Locate the cell with the specified text and output its [X, Y] center coordinate. 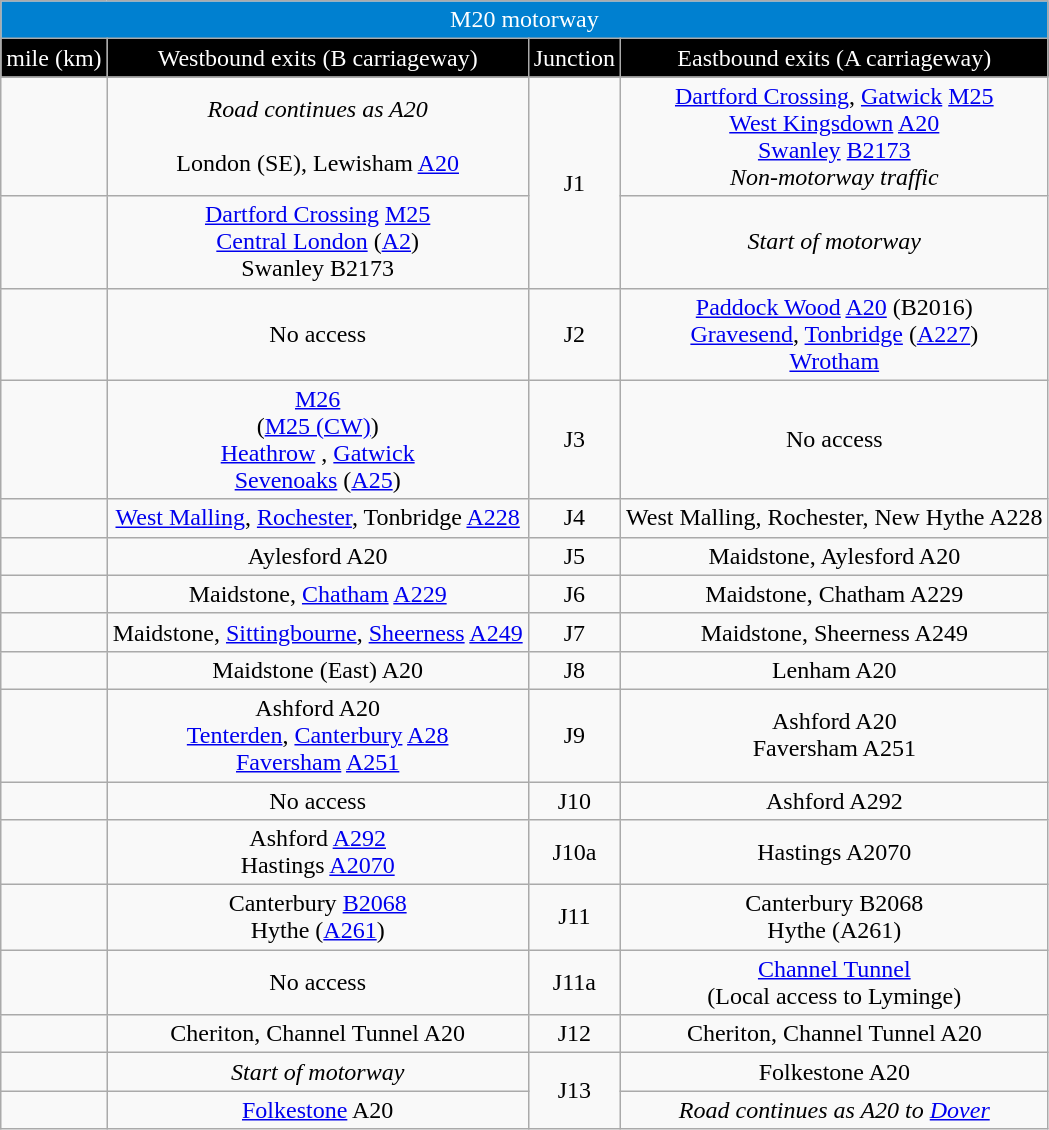
Maidstone, Aylesford A20 [834, 556]
Ashford A20Tenterden, Canterbury A28 Faversham A251 [318, 735]
J7 [574, 632]
M26(M25 (CW))Heathrow , Gatwick Sevenoaks (A25) [318, 440]
Maidstone, Sheerness A249 [834, 632]
Maidstone (East) A20 [318, 670]
J8 [574, 670]
Westbound exits (B carriageway) [318, 58]
J3 [574, 440]
Aylesford A20 [318, 556]
J10 [574, 801]
Lenham A20 [834, 670]
J6 [574, 594]
J1 [574, 182]
Channel Tunnel (Local access to Lyminge) [834, 982]
J12 [574, 1034]
Maidstone, Sittingbourne, Sheerness A249 [318, 632]
Ashford A20Faversham A251 [834, 735]
Dartford Crossing M25Central London (A2)Swanley B2173 [318, 242]
Ashford A292 [834, 801]
J10a [574, 852]
J11 [574, 918]
J13 [574, 1091]
Junction [574, 58]
West Malling, Rochester, New Hythe A228 [834, 518]
J4 [574, 518]
West Malling, Rochester, Tonbridge A228 [318, 518]
Ashford A292Hastings A2070 [318, 852]
M20 motorway [524, 20]
Dartford Crossing, Gatwick M25 West Kingsdown A20Swanley B2173Non-motorway traffic [834, 136]
Hastings A2070 [834, 852]
Paddock Wood A20 (B2016)Gravesend, Tonbridge (A227)Wrotham [834, 334]
Road continues as A20London (SE), Lewisham A20 [318, 136]
J5 [574, 556]
J9 [574, 735]
mile (km) [54, 58]
J11a [574, 982]
Eastbound exits (A carriageway) [834, 58]
J2 [574, 334]
Road continues as A20 to Dover [834, 1110]
